Provide the (x, y) coordinate of the cell's center where the given text is located.  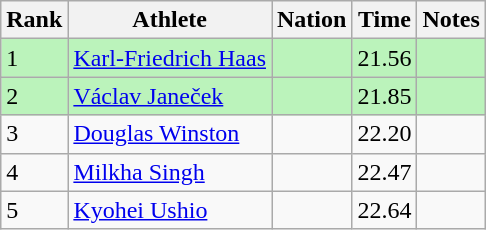
21.56 (384, 58)
22.20 (384, 134)
3 (34, 134)
22.64 (384, 210)
Milkha Singh (170, 172)
Karl-Friedrich Haas (170, 58)
5 (34, 210)
1 (34, 58)
2 (34, 96)
4 (34, 172)
Athlete (170, 20)
Douglas Winston (170, 134)
21.85 (384, 96)
Rank (34, 20)
Václav Janeček (170, 96)
22.47 (384, 172)
Nation (312, 20)
Notes (451, 20)
Kyohei Ushio (170, 210)
Time (384, 20)
